Detect which cell encompasses the target text, then output its [X, Y] center coordinate. 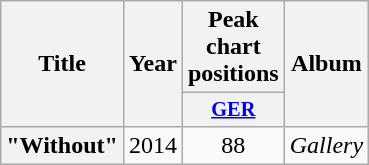
Album [326, 64]
Title [62, 64]
Peak chart positions [233, 47]
Year [152, 64]
Gallery [326, 145]
88 [233, 145]
"Without" [62, 145]
2014 [152, 145]
GER [233, 110]
